Pinpoint the cell where the given text exists, returning its (x, y) midpoint coordinate. 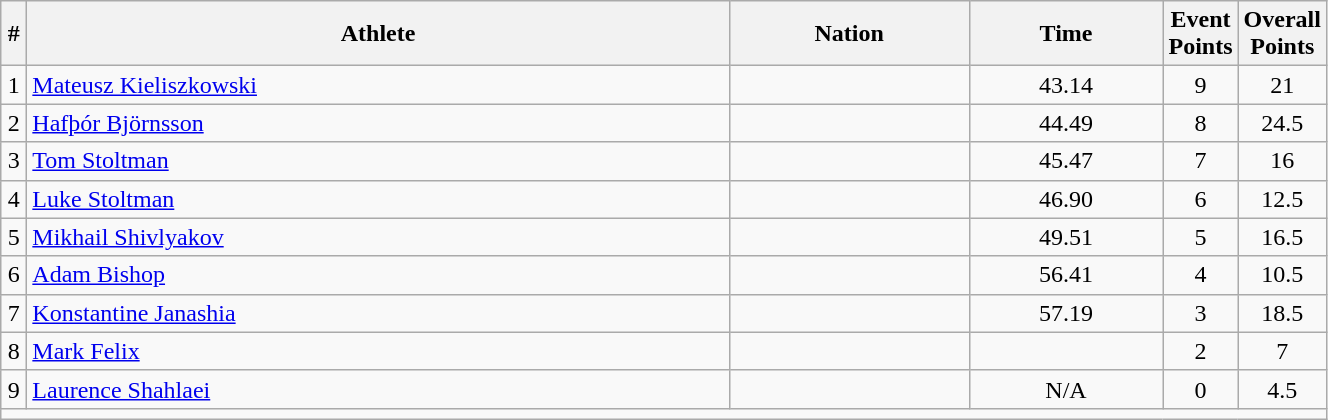
Mikhail Shivlyakov (378, 237)
Mateusz Kieliszkowski (378, 85)
Konstantine Janashia (378, 313)
16.5 (1282, 237)
43.14 (1066, 85)
10.5 (1282, 275)
56.41 (1066, 275)
Athlete (378, 34)
21 (1282, 85)
Time (1066, 34)
Event Points (1200, 34)
Overall Points (1282, 34)
4.5 (1282, 389)
12.5 (1282, 199)
18.5 (1282, 313)
Luke Stoltman (378, 199)
# (14, 34)
Tom Stoltman (378, 161)
Laurence Shahlaei (378, 389)
57.19 (1066, 313)
0 (1200, 389)
1 (14, 85)
16 (1282, 161)
46.90 (1066, 199)
Nation (849, 34)
44.49 (1066, 123)
Adam Bishop (378, 275)
24.5 (1282, 123)
49.51 (1066, 237)
Hafþór Björnsson (378, 123)
45.47 (1066, 161)
Mark Felix (378, 351)
N/A (1066, 389)
